Return (X, Y) of the center of cell containing provided text 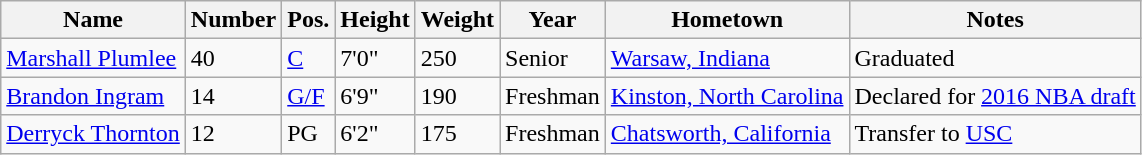
Brandon Ingram (94, 96)
Weight (457, 20)
12 (233, 134)
Pos. (308, 20)
Graduated (995, 58)
Hometown (727, 20)
Declared for 2016 NBA draft (995, 96)
PG (308, 134)
Chatsworth, California (727, 134)
Senior (553, 58)
14 (233, 96)
C (308, 58)
Marshall Plumlee (94, 58)
6'9" (375, 96)
250 (457, 58)
7'0" (375, 58)
Year (553, 20)
Transfer to USC (995, 134)
40 (233, 58)
Notes (995, 20)
Number (233, 20)
175 (457, 134)
Warsaw, Indiana (727, 58)
190 (457, 96)
Derryck Thornton (94, 134)
Kinston, North Carolina (727, 96)
6'2" (375, 134)
Height (375, 20)
Name (94, 20)
G/F (308, 96)
